Scan for the cell matching the given text and deliver its (x, y) coordinate at center. 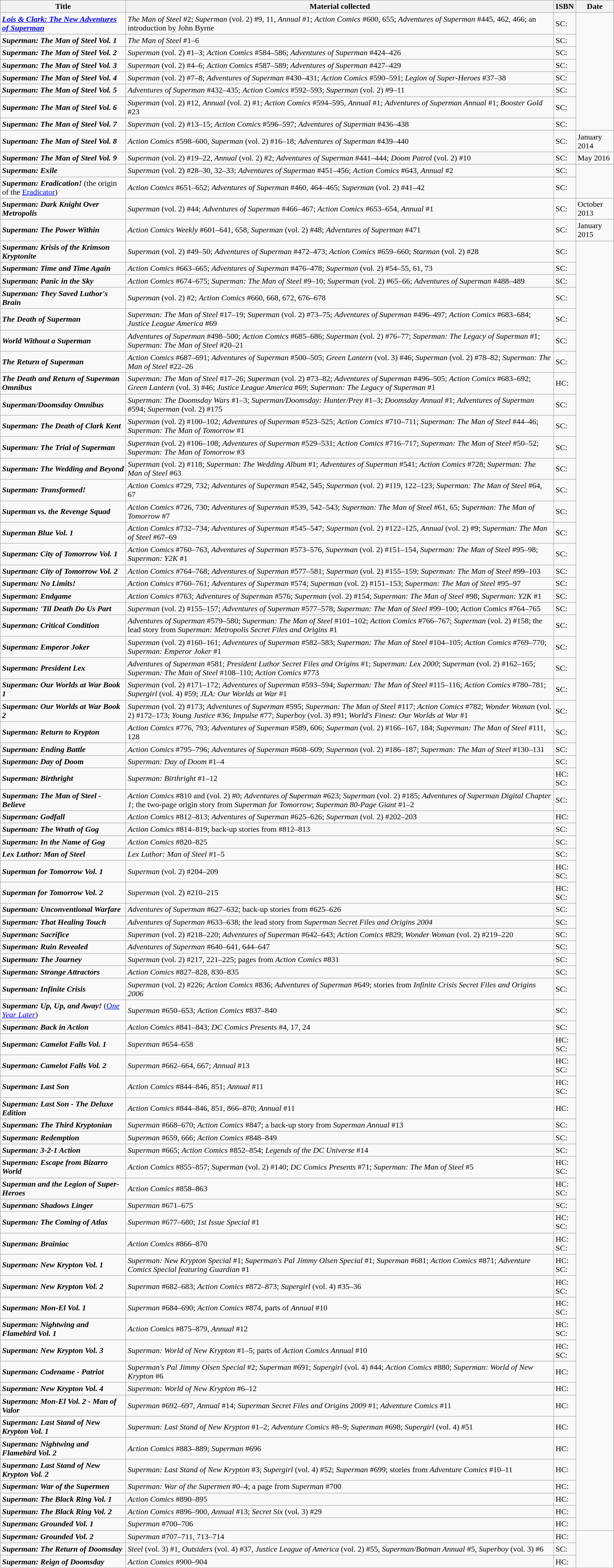
Superman and the Legion of Super-Heroes (63, 1188)
Superman: Birthright #1–12 (340, 779)
Action Comics #844–846, 851; Annual #11 (340, 1087)
Superman: New Krypton Vol. 2 (63, 1286)
Superman #654–658 (340, 1044)
Superman: The Man of Steel Vol. 9 (63, 158)
Superman: Nightwing and Flamebird Vol. 2 (63, 1448)
Superman: The Wedding and Beyond (63, 469)
ISBN (565, 7)
January 2015 (595, 230)
Superman: Endgame (63, 596)
Superman: Mon-El Vol. 1 (63, 1308)
May 2016 (595, 158)
Superman for Tomorrow Vol. 1 (63, 871)
Superman: Nightwing and Flamebird Vol. 1 (63, 1329)
Superman (vol. 2) #44; Adventures of Superman #466–467; Action Comics #653–654, Annual #1 (340, 209)
Superman: Sacrifice (63, 934)
Superman (vol. 2) #155–157; Adventures of Superman #577–578; Superman: The Man of Steel #99–100; Action Comics #764–765 (340, 609)
Superman for Tomorrow Vol. 2 (63, 893)
Superman (vol. 2) #7–8; Adventures of Superman #430–431; Action Comics #590–591; Legion of Super-Heroes #37–38 (340, 78)
Superman: Ruin Revealed (63, 947)
Superman: Mon-El Vol. 2 - Man of Valor (63, 1406)
Superman: World of New Krypton #1–5; parts of Action Comics Annual #10 (340, 1350)
Superman #684–690; Action Comics #874, parts of Annual #10 (340, 1308)
Superman (vol. 2) #19–22, Annual (vol. 2) #2; Adventures of Superman #441–444; Doom Patrol (vol. 2) #10 (340, 158)
Action Comics #841–843; DC Comics Presents #4, 17, 24 (340, 1027)
Superman: Grounded Vol. 1 (63, 1524)
Superman: Ending Battle (63, 749)
Superman: The Man of Steel Vol. 8 (63, 141)
Superman: War of the Supermen #0–4; a page from Superman #700 (340, 1487)
Superman: The Man of Steel Vol. 4 (63, 78)
Superman: Last Son - The Deluxe Edition (63, 1108)
Superman: No Limits! (63, 584)
Action Comics #858–863 (340, 1188)
Superman/Doomsday Omnibus (63, 404)
Superman: Last Stand of New Krypton Vol. 1 (63, 1427)
Superman: The Man of Steel Vol. 1 (63, 40)
Action Comics #776, 793; Adventures of Superman #589, 606; Superman (vol. 2) #166–167, 184; Superman: The Man of Steel #111, 128 (340, 732)
Superman: Reign of Doomsday (63, 1561)
Action Comics #729, 732; Adventures of Superman #542, 545; Superman (vol. 2) #119, 122–123; Superman: The Man of Steel #64, 67 (340, 490)
Superman: Our Worlds at War Book 1 (63, 689)
Adventures of Superman #633–638; the lead story from Superman Secret Files and Origins 2004 (340, 922)
Superman (vol. 2) #4–6; Action Comics #587–589; Adventures of Superman #427–429 (340, 65)
Action Comics #663–665; Adventures of Superman #476–478; Superman (vol. 2) #54–55, 61, 73 (340, 268)
Superman (vol. 2) #13–15; Action Comics #596–597; Adventures of Superman #436–438 (340, 124)
Action Comics #651–652; Adventures of Superman #460, 464–465; Superman (vol. 2) #41–42 (340, 187)
Superman: 'Til Death Do Us Part (63, 609)
Superman: Time and Time Again (63, 268)
Superman: City of Tomorrow Vol. 1 (63, 554)
Lex Luthor: Man of Steel (63, 854)
Action Comics #795–796; Adventures of Superman #608–609; Superman (vol. 2) #186–187; Superman: The Man of Steel #130–131 (340, 749)
Superman: 3-2-1 Action (63, 1150)
Superman (vol. 2) #217, 221–225; pages from Action Comics #831 (340, 959)
Superman: Critical Condition (63, 626)
Superman: Birthright (63, 779)
Adventures of Superman #432–435; Action Comics #592–593; Superman (vol. 2) #9–11 (340, 90)
Date (595, 7)
Superman: City of Tomorrow Vol. 2 (63, 571)
Superman: Last Son (63, 1087)
Title (63, 7)
Superman: New Krypton Vol. 3 (63, 1350)
October 2013 (595, 209)
Superman (vol. 2) #28–30, 32–33; Adventures of Superman #451–456; Action Comics #643, Annual #2 (340, 170)
Superman: The Death of Clark Kent (63, 426)
Superman #700–706 (340, 1524)
Action Comics #900–904 (340, 1561)
Superman: Exile (63, 170)
Superman: The Man of Steel Vol. 5 (63, 90)
Action Comics #760–761; Adventures of Superman #574; Superman (vol. 2) #151–153; Superman: The Man of Steel #95–97 (340, 584)
Superman: World of New Krypton #6–12 (340, 1389)
Superman: Day of Doom #1–4 (340, 762)
Superman #707–711, 713–714 (340, 1536)
Superman: The Wrath of Gog (63, 829)
Superman: The Coming of Atlas (63, 1222)
Superman: New Krypton Vol. 4 (63, 1389)
Superman: Unconventional Warfare (63, 910)
Superman: Up, Up, and Away! (One Year Later) (63, 1010)
Superman #665; Action Comics #852–854; Legends of the DC Universe #14 (340, 1150)
Action Comics #844–846, 851, 866–870; Annual #11 (340, 1108)
Action Comics #674–675; Superman: The Man of Steel #9–10; Superman (vol. 2) #65–66; Adventures of Superman #488–489 (340, 281)
Superman: Emperor Joker (63, 647)
Superman: Camelot Falls Vol. 1 (63, 1044)
Superman: Infinite Crisis (63, 989)
Superman #692–697, Annual #14; Superman Secret Files and Origins 2009 #1; Adventure Comics #11 (340, 1406)
Superman: The Black Ring Vol. 1 (63, 1499)
Action Comics #896–900, Annual #13; Secret Six (vol. 3) #29 (340, 1512)
Superman (vol. 2) #2; Action Comics #660, 668, 672, 676–678 (340, 298)
Lex Luthor: Man of Steel #1–5 (340, 854)
Action Comics #890–895 (340, 1499)
Action Comics #883–889; Superman #696 (340, 1448)
Steel (vol. 3) #1, Outsiders (vol. 4) #37, Justice League of America (vol. 2) #55, Superman/Batman Annual #5, Superboy (vol. 3) #6 (340, 1549)
Superman (vol. 2) #49–50; Adventures of Superman #472–473; Action Comics #659–660; Starman (vol. 2) #28 (340, 251)
Adventures of Superman #627–632; back-up stories from #625–626 (340, 910)
Superman: The Man of Steel Vol. 2 (63, 53)
Action Comics #820–825 (340, 842)
Superman: Brainiac (63, 1243)
Superman #650–653; Action Comics #837–840 (340, 1010)
Material collected (340, 7)
Superman: Last Stand of New Krypton #3; Supergirl (vol. 4) #52; Superman #699; stories from Adventure Comics #10–11 (340, 1470)
Superman #659, 666; Action Comics #848–849 (340, 1138)
Superman: Day of Doom (63, 762)
Superman: The Man of Steel Vol. 3 (63, 65)
Action Comics #764–768; Adventures of Superman #577–581; Superman (vol. 2) #155–159; Superman: The Man of Steel #99–103 (340, 571)
Superman: Escape from Bizarro World (63, 1167)
The Man of Steel #1–6 (340, 40)
Superman vs. the Revenge Squad (63, 511)
January 2014 (595, 141)
Superman: Panic in the Sky (63, 281)
Action Comics Weekly #601–641, 658, Superman (vol. 2) #48; Adventures of Superman #471 (340, 230)
Superman: Codename - Patriot (63, 1372)
Superman: The Journey (63, 959)
Superman: War of the Supermen (63, 1487)
Superman (vol. 2) #210–215 (340, 893)
Action Comics #760–763, Adventures of Superman #573–576, Superman (vol. 2) #151–154, Superman: The Man of Steel #95–98; Superman: Y2K #1 (340, 554)
Action Comics #812–813; Adventures of Superman #625–626; Superman (vol. 2) #202–203 (340, 817)
Action Comics #814–819; back-up stories from #812–813 (340, 829)
Superman (vol. 2) #218–220; Adventures of Superman #642–643; Action Comics #829; Wonder Woman (vol. 2) #219–220 (340, 934)
Action Comics #827–828, 830–835 (340, 972)
Superman: Redemption (63, 1138)
Action Comics #598–600, Superman (vol. 2) #16–18; Adventures of Superman #439–440 (340, 141)
Superman (vol. 2) #226; Action Comics #836; Adventures of Superman #649; stories from Infinite Crisis Secret Files and Origins 2006 (340, 989)
Superman: Eradication! (the origin of the Eradicator) (63, 187)
Superman: The Power Within (63, 230)
Superman: President Lex (63, 668)
Superman's Pal Jimmy Olsen Special #2; Superman #691; Supergirl (vol. 4) #44; Action Comics #880; Superman: World of New Krypton #6 (340, 1372)
Superman (vol. 2) #12, Annual (vol. 2) #1; Action Comics #594–595, Annual #1; Adventures of Superman Annual #1; Booster Gold #23 (340, 107)
Superman (vol. 2) #1–3; Action Comics #584–586; Adventures of Superman #424–426 (340, 53)
Action Comics #687–691; Adventures of Superman #500–505; Green Lantern (vol. 3) #46; Superman (vol. 2) #78–82; Superman: The Man of Steel #22–26 (340, 362)
World Without a Superman (63, 341)
Superman: Last Stand of New Krypton #1–2; Adventure Comics #8–9; Superman #698; Supergirl (vol. 4) #51 (340, 1427)
Superman Blue Vol. 1 (63, 533)
Superman #682–683; Action Comics #872–873; Supergirl (vol. 4) #35–36 (340, 1286)
Superman #671–675 (340, 1205)
Superman #668–670; Action Comics #847; a back-up story from Superman Annual #13 (340, 1125)
Action Comics #763; Adventures of Superman #576; Superman (vol. 2) #154; Superman: The Man of Steel #98; Superman: Y2K #1 (340, 596)
The Death of Superman (63, 319)
Superman: Our Worlds at War Book 2 (63, 711)
Superman: The Black Ring Vol. 2 (63, 1512)
Superman (vol. 2) #118; Superman: The Wedding Album #1; Adventures of Superman #541; Action Comics #728; Superman: The Man of Steel #63 (340, 469)
Superman: Strange Attractors (63, 972)
Superman: Krisis of the Krimson Kryptonite (63, 251)
Superman: Grounded Vol. 2 (63, 1536)
Superman: They Saved Luthor's Brain (63, 298)
Superman: The Return of Doomsday (63, 1549)
Superman: Godfall (63, 817)
Action Comics #855–857; Superman (vol. 2) #140; DC Comics Presents #71; Superman: The Man of Steel #5 (340, 1167)
Superman #662–664, 667; Annual #13 (340, 1065)
Superman: Camelot Falls Vol. 2 (63, 1065)
Superman: Back in Action (63, 1027)
Action Comics #726, 730; Adventures of Superman #539, 542–543; Superman: The Man of Steel #61, 65; Superman: The Man of Tomorrow #7 (340, 511)
The Death and Return of Superman Omnibus (63, 383)
Superman: Dark Knight Over Metropolis (63, 209)
Superman #677–680; 1st Issue Special #1 (340, 1222)
Superman: In the Name of Gog (63, 842)
Superman: That Healing Touch (63, 922)
Lois & Clark: The New Adventures of Superman (63, 24)
Action Comics #875–879, Annual #12 (340, 1329)
Superman: The Doomsday Wars #1–3; Superman/Doomsday: Hunter/Prey #1–3; Doomsday Annual #1; Adventures of Superman #594; Superman (vol. 2) #175 (340, 404)
Superman: The Man of Steel #17–19; Superman (vol. 2) #73–75; Adventures of Superman #496–497; Action Comics #683–684; Justice League America #69 (340, 319)
Superman: Return to Krypton (63, 732)
Superman: Transformed! (63, 490)
Superman: Shadows Linger (63, 1205)
Superman: Last Stand of New Krypton Vol. 2 (63, 1470)
Action Comics #732–734; Adventures of Superman #545–547; Superman (vol. 2) #122–125, Annual (vol. 2) #9; Superman: The Man of Steel #67–69 (340, 533)
Superman: The Man of Steel - Believe (63, 800)
Superman (vol. 2) #204–209 (340, 871)
Adventures of Superman #640–641, 644–647 (340, 947)
Superman: The Man of Steel Vol. 6 (63, 107)
Superman: The Third Kryptonian (63, 1125)
The Return of Superman (63, 362)
Superman: New Krypton Vol. 1 (63, 1265)
Superman (vol. 2) #160–161; Adventures of Superman #582–583; Superman: The Man of Steel #104–105; Action Comics #769–770; Superman: Emperor Joker #1 (340, 647)
Superman: The Man of Steel Vol. 7 (63, 124)
Superman: The Trial of Superman (63, 447)
Action Comics #866–870 (340, 1243)
